Search for the cell housing the specified text and yield its [x, y] center coordinate. 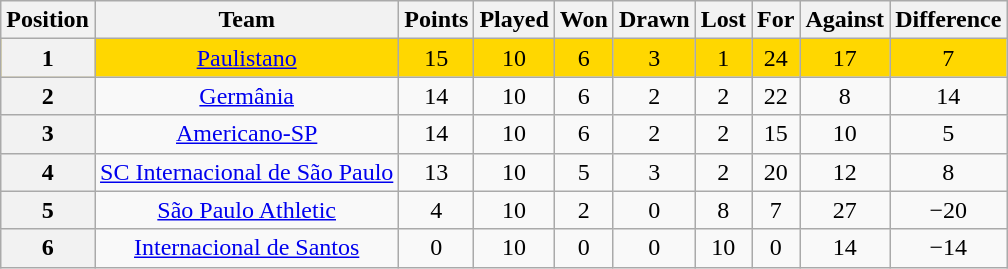
Paulistano [246, 58]
Lost [723, 20]
Won [584, 20]
22 [776, 96]
Played [514, 20]
Points [436, 20]
São Paulo Athletic [246, 210]
SC Internacional de São Paulo [246, 172]
27 [845, 210]
20 [776, 172]
Against [845, 20]
13 [436, 172]
12 [845, 172]
Drawn [654, 20]
24 [776, 58]
Team [246, 20]
−14 [948, 248]
Internacional de Santos [246, 248]
For [776, 20]
Germânia [246, 96]
Position [48, 20]
17 [845, 58]
−20 [948, 210]
Americano-SP [246, 134]
Difference [948, 20]
